Identify which cell holds the provided text, then report its (X, Y) central coordinate. 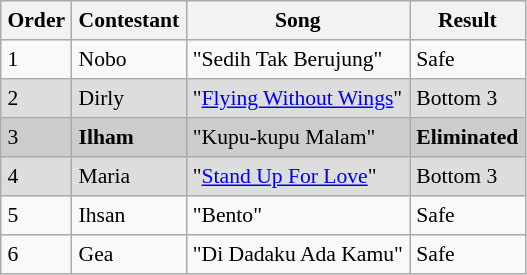
"Flying Without Wings" (298, 98)
Ihsan (129, 216)
Nobo (129, 60)
Song (298, 20)
6 (36, 254)
2 (36, 98)
Dirly (129, 98)
"Sedih Tak Berujung" (298, 60)
4 (36, 176)
Order (36, 20)
"Bento" (298, 216)
Gea (129, 254)
Result (468, 20)
Maria (129, 176)
"Kupu-kupu Malam" (298, 138)
Ilham (129, 138)
1 (36, 60)
"Stand Up For Love" (298, 176)
3 (36, 138)
5 (36, 216)
"Di Dadaku Ada Kamu" (298, 254)
Eliminated (468, 138)
Contestant (129, 20)
